Pinpoint the cell where the given text exists, returning its (x, y) midpoint coordinate. 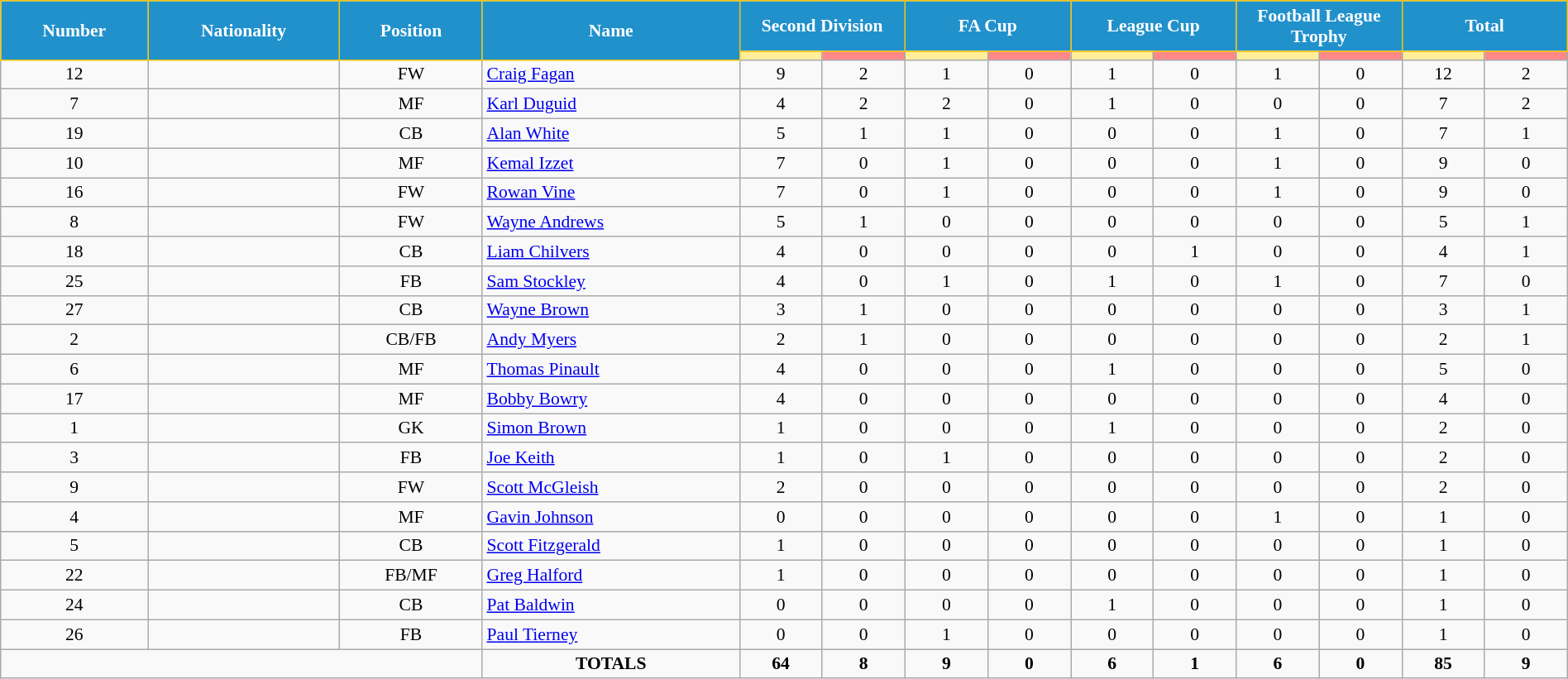
Football League Trophy (1319, 26)
85 (1443, 664)
Scott Fitzgerald (610, 546)
Gavin Johnson (610, 517)
FB/MF (412, 576)
GK (412, 428)
Craig Fagan (610, 74)
Sam Stockley (610, 281)
26 (74, 634)
17 (74, 399)
24 (74, 605)
Wayne Brown (610, 310)
Karl Duguid (610, 104)
Simon Brown (610, 428)
64 (781, 664)
25 (74, 281)
Paul Tierney (610, 634)
Second Division (822, 26)
League Cup (1153, 26)
Wayne Andrews (610, 222)
10 (74, 163)
Pat Baldwin (610, 605)
27 (74, 310)
18 (74, 251)
Bobby Bowry (610, 399)
Liam Chilvers (610, 251)
22 (74, 576)
Scott McGleish (610, 487)
19 (74, 134)
Rowan Vine (610, 193)
FA Cup (987, 26)
Greg Halford (610, 576)
Andy Myers (610, 340)
Nationality (244, 30)
Total (1484, 26)
CB/FB (412, 340)
Number (74, 30)
TOTALS (610, 664)
Alan White (610, 134)
Name (610, 30)
Position (412, 30)
Thomas Pinault (610, 370)
16 (74, 193)
Joe Keith (610, 458)
Kemal Izzet (610, 163)
